Search for the cell housing the specified text and yield its (x, y) center coordinate. 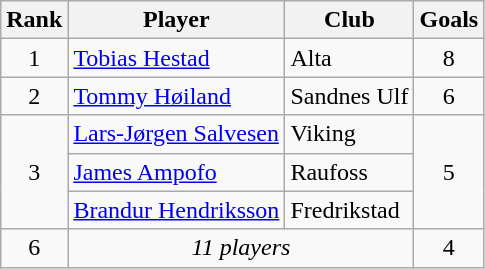
11 players (241, 248)
Viking (350, 134)
5 (449, 172)
Raufoss (350, 172)
8 (449, 58)
2 (34, 96)
James Ampofo (176, 172)
Fredrikstad (350, 210)
Lars-Jørgen Salvesen (176, 134)
Goals (449, 20)
Brandur Hendriksson (176, 210)
Player (176, 20)
Alta (350, 58)
Club (350, 20)
Tobias Hestad (176, 58)
Sandnes Ulf (350, 96)
3 (34, 172)
Tommy Høiland (176, 96)
4 (449, 248)
1 (34, 58)
Rank (34, 20)
